Scan for the cell matching the given text and deliver its (x, y) coordinate at center. 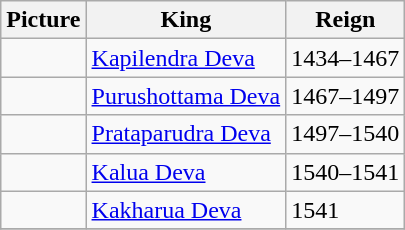
Purushottama Deva (186, 96)
King (186, 20)
1540–1541 (346, 172)
Kapilendra Deva (186, 58)
Prataparudra Deva (186, 134)
1497–1540 (346, 134)
Picture (44, 20)
Kakharua Deva (186, 210)
1541 (346, 210)
Kalua Deva (186, 172)
Reign (346, 20)
1467–1497 (346, 96)
1434–1467 (346, 58)
